Provide the [X, Y] coordinate of the cell's center where the given text is located.  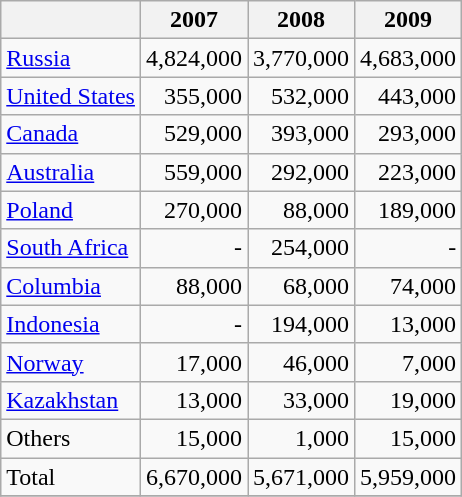
393,000 [302, 134]
Russia [71, 58]
355,000 [194, 96]
532,000 [302, 96]
4,824,000 [194, 58]
4,683,000 [408, 58]
2007 [194, 20]
293,000 [408, 134]
68,000 [302, 286]
19,000 [408, 400]
559,000 [194, 172]
33,000 [302, 400]
Poland [71, 210]
74,000 [408, 286]
17,000 [194, 362]
United States [71, 96]
3,770,000 [302, 58]
2008 [302, 20]
5,671,000 [302, 477]
194,000 [302, 324]
Kazakhstan [71, 400]
2009 [408, 20]
Canada [71, 134]
292,000 [302, 172]
443,000 [408, 96]
Norway [71, 362]
529,000 [194, 134]
189,000 [408, 210]
6,670,000 [194, 477]
46,000 [302, 362]
7,000 [408, 362]
Indonesia [71, 324]
Others [71, 438]
270,000 [194, 210]
Australia [71, 172]
South Africa [71, 248]
Columbia [71, 286]
Total [71, 477]
5,959,000 [408, 477]
254,000 [302, 248]
223,000 [408, 172]
1,000 [302, 438]
